For the text-containing cell, return its midpoint in [X, Y] coordinate format. 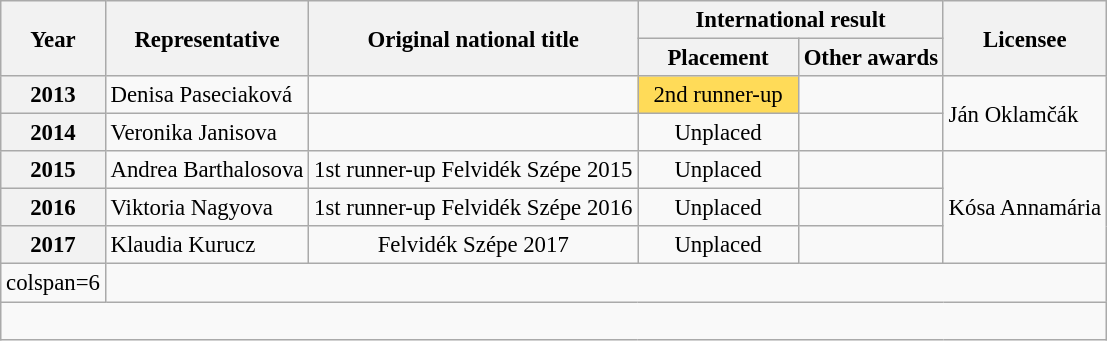
Klaudia Kurucz [207, 245]
2nd runner-up [718, 95]
1st runner-up Felvidék Szépe 2016 [474, 208]
colspan=6 [53, 283]
2013 [53, 95]
Andrea Barthalosova [207, 170]
Year [53, 38]
Representative [207, 38]
2017 [53, 245]
Denisa Paseciaková [207, 95]
Ján Oklamčák [1024, 114]
2015 [53, 170]
Licensee [1024, 38]
1st runner-up Felvidék Szépe 2015 [474, 170]
Viktoria Nagyova [207, 208]
Placement [718, 58]
Kósa Annamária [1024, 208]
Original national title [474, 38]
2014 [53, 133]
2016 [53, 208]
Felvidék Szépe 2017 [474, 245]
International result [791, 20]
Veronika Janisova [207, 133]
Other awards [870, 58]
